Extract the [x, y] coordinate from the center of the cell holding the provided text.  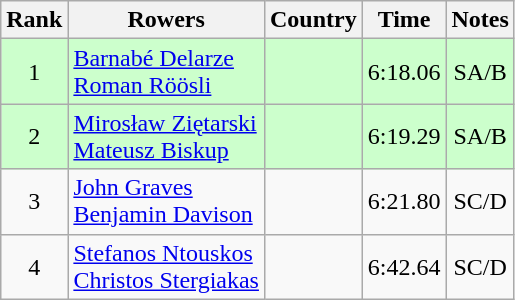
John GravesBenjamin Davison [166, 202]
1 [34, 72]
6:18.06 [404, 72]
3 [34, 202]
Rank [34, 20]
6:42.64 [404, 266]
Notes [480, 20]
Time [404, 20]
6:21.80 [404, 202]
Rowers [166, 20]
Country [313, 20]
Mirosław ZiętarskiMateusz Biskup [166, 136]
Barnabé DelarzeRoman Röösli [166, 72]
6:19.29 [404, 136]
2 [34, 136]
4 [34, 266]
Stefanos NtouskosChristos Stergiakas [166, 266]
